Scan for the cell matching the given text and deliver its (X, Y) coordinate at center. 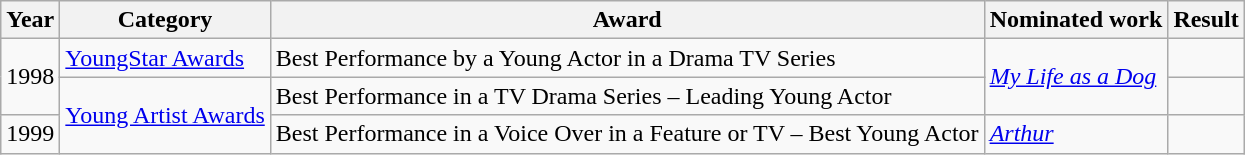
YoungStar Awards (165, 58)
My Life as a Dog (1076, 77)
Year (30, 20)
Best Performance in a Voice Over in a Feature or TV – Best Young Actor (627, 134)
Best Performance in a TV Drama Series – Leading Young Actor (627, 96)
Category (165, 20)
Young Artist Awards (165, 115)
Arthur (1076, 134)
Nominated work (1076, 20)
1999 (30, 134)
Best Performance by a Young Actor in a Drama TV Series (627, 58)
1998 (30, 77)
Award (627, 20)
Result (1206, 20)
